Output the [X, Y] coordinate of the center of the cell containing the given text.  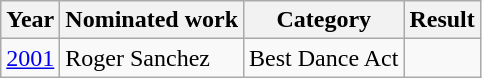
Year [30, 20]
Best Dance Act [324, 58]
Roger Sanchez [152, 58]
Category [324, 20]
Nominated work [152, 20]
Result [442, 20]
2001 [30, 58]
